Find where the given text appears and provide that cell's center as (X, Y) coordinate. 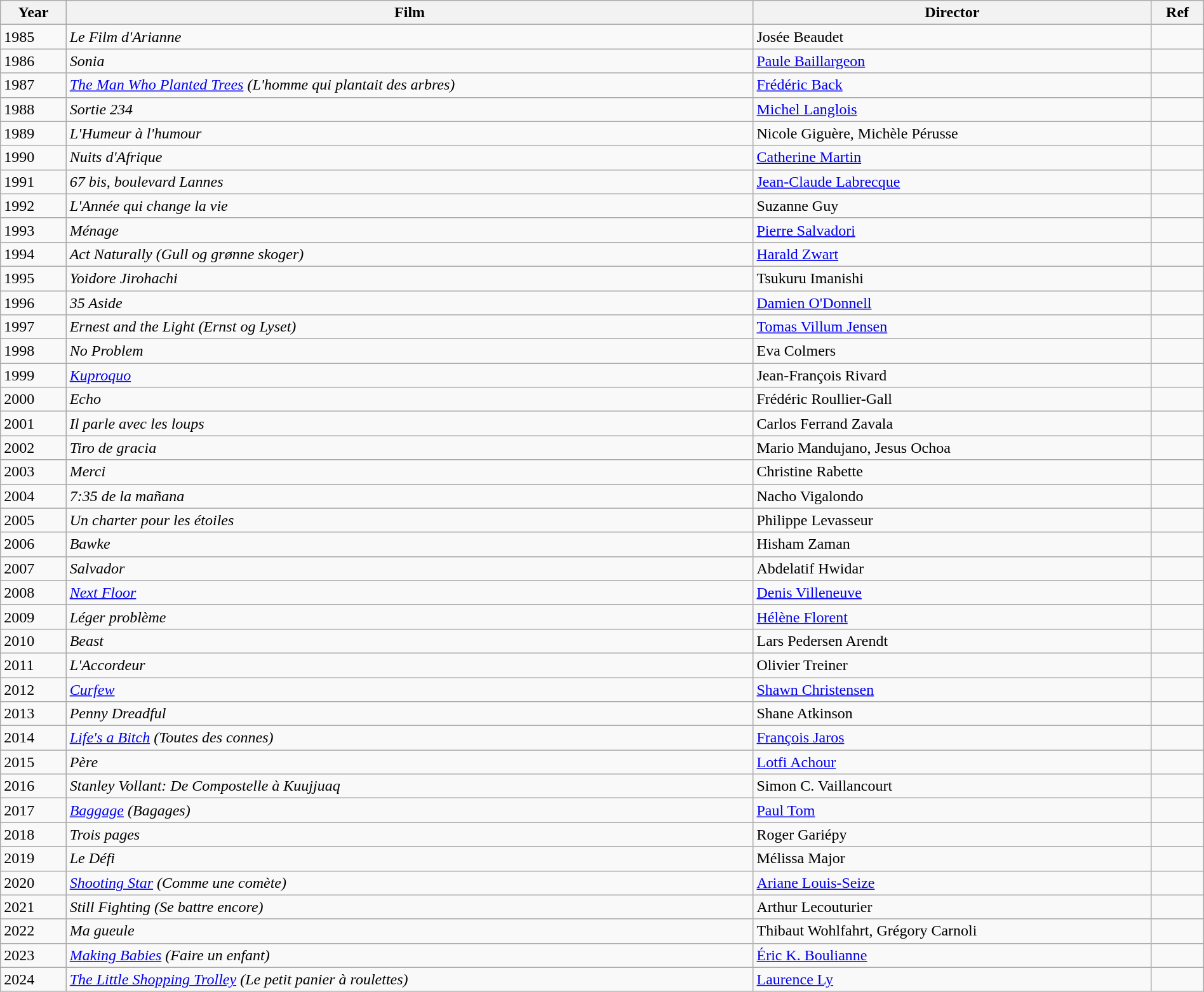
Thibaut Wohlfahrt, Grégory Carnoli (953, 931)
2018 (33, 834)
Hélène Florent (953, 617)
Year (33, 13)
2005 (33, 520)
Penny Dreadful (410, 714)
1992 (33, 206)
Curfew (410, 689)
Lotfi Achour (953, 762)
2012 (33, 689)
2007 (33, 568)
1996 (33, 303)
1990 (33, 158)
Stanley Vollant: De Compostelle à Kuujjuaq (410, 786)
Jean-Claude Labrecque (953, 182)
Ma gueule (410, 931)
Next Floor (410, 593)
2000 (33, 399)
1985 (33, 37)
1986 (33, 61)
2013 (33, 714)
67 bis, boulevard Lannes (410, 182)
Ménage (410, 230)
François Jaros (953, 738)
Act Naturally (Gull og grønne skoger) (410, 254)
2010 (33, 641)
Director (953, 13)
Shane Atkinson (953, 714)
7:35 de la mañana (410, 496)
Suzanne Guy (953, 206)
2016 (33, 786)
Léger problème (410, 617)
2017 (33, 810)
Harald Zwart (953, 254)
1988 (33, 109)
Nuits d'Afrique (410, 158)
Ariane Louis-Seize (953, 883)
35 Aside (410, 303)
2009 (33, 617)
Still Fighting (Se battre encore) (410, 907)
2008 (33, 593)
Éric K. Boulianne (953, 955)
2006 (33, 544)
Tsukuru Imanishi (953, 278)
Tiro de gracia (410, 448)
Kuproquo (410, 375)
Il parle avec les loups (410, 424)
Ref (1177, 13)
L'Humeur à l'humour (410, 133)
No Problem (410, 351)
The Man Who Planted Trees (L'homme qui plantait des arbres) (410, 85)
The Little Shopping Trolley (Le petit panier à roulettes) (410, 979)
Damien O'Donnell (953, 303)
Bawke (410, 544)
Carlos Ferrand Zavala (953, 424)
2015 (33, 762)
2020 (33, 883)
Olivier Treiner (953, 665)
Mélissa Major (953, 859)
Abdelatif Hwidar (953, 568)
Sortie 234 (410, 109)
1993 (33, 230)
1991 (33, 182)
Salvador (410, 568)
Merci (410, 472)
2002 (33, 448)
Paul Tom (953, 810)
Roger Gariépy (953, 834)
Paule Baillargeon (953, 61)
Le Défi (410, 859)
Michel Langlois (953, 109)
Film (410, 13)
Hisham Zaman (953, 544)
2023 (33, 955)
1998 (33, 351)
Un charter pour les étoiles (410, 520)
Trois pages (410, 834)
2001 (33, 424)
Making Babies (Faire un enfant) (410, 955)
Mario Mandujano, Jesus Ochoa (953, 448)
Baggage (Bagages) (410, 810)
Simon C. Vaillancourt (953, 786)
2014 (33, 738)
Philippe Levasseur (953, 520)
1995 (33, 278)
Eva Colmers (953, 351)
Laurence Ly (953, 979)
Echo (410, 399)
Nacho Vigalondo (953, 496)
Lars Pedersen Arendt (953, 641)
1987 (33, 85)
2003 (33, 472)
Shooting Star (Comme une comète) (410, 883)
2019 (33, 859)
Père (410, 762)
2022 (33, 931)
Le Film d'Arianne (410, 37)
2004 (33, 496)
Nicole Giguère, Michèle Pérusse (953, 133)
Shawn Christensen (953, 689)
Denis Villeneuve (953, 593)
L'Accordeur (410, 665)
Tomas Villum Jensen (953, 327)
2011 (33, 665)
1994 (33, 254)
Josée Beaudet (953, 37)
2021 (33, 907)
1999 (33, 375)
Sonia (410, 61)
L'Année qui change la vie (410, 206)
Yoidore Jirohachi (410, 278)
Beast (410, 641)
Frédéric Roullier-Gall (953, 399)
Christine Rabette (953, 472)
Jean-François Rivard (953, 375)
Pierre Salvadori (953, 230)
1997 (33, 327)
Catherine Martin (953, 158)
Arthur Lecouturier (953, 907)
Ernest and the Light (Ernst og Lyset) (410, 327)
Life's a Bitch (Toutes des connes) (410, 738)
2024 (33, 979)
Frédéric Back (953, 85)
1989 (33, 133)
